Determine the (x, y) coordinate at the center of the cell enclosing the given text.  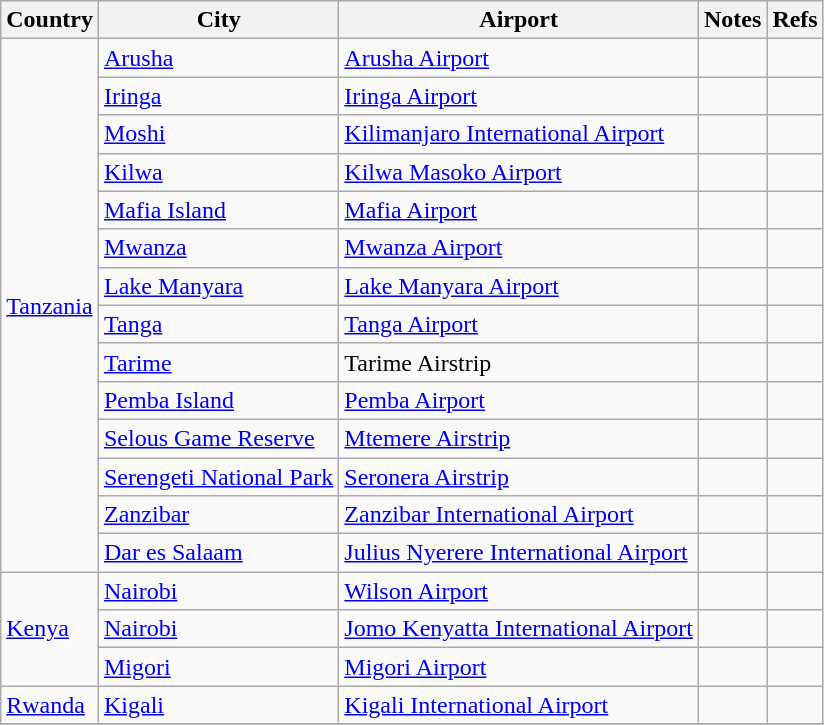
Kilwa (218, 172)
Kilwa Masoko Airport (519, 172)
Wilson Airport (519, 591)
Migori (218, 667)
Dar es Salaam (218, 553)
Migori Airport (519, 667)
Tanga (218, 324)
Tanzania (50, 306)
Airport (519, 20)
Pemba Airport (519, 400)
Selous Game Reserve (218, 438)
Lake Manyara (218, 286)
Iringa Airport (519, 96)
Pemba Island (218, 400)
Kenya (50, 629)
Moshi (218, 134)
Mtemere Airstrip (519, 438)
Zanzibar International Airport (519, 515)
Tarime (218, 362)
Refs (795, 20)
Mwanza Airport (519, 248)
Lake Manyara Airport (519, 286)
Arusha (218, 58)
Rwanda (50, 705)
Mafia Island (218, 210)
Julius Nyerere International Airport (519, 553)
Seronera Airstrip (519, 477)
Kigali (218, 705)
Tarime Airstrip (519, 362)
Arusha Airport (519, 58)
Iringa (218, 96)
City (218, 20)
Zanzibar (218, 515)
Jomo Kenyatta International Airport (519, 629)
Notes (732, 20)
Kigali International Airport (519, 705)
Serengeti National Park (218, 477)
Mafia Airport (519, 210)
Tanga Airport (519, 324)
Country (50, 20)
Mwanza (218, 248)
Kilimanjaro International Airport (519, 134)
